Search for the cell housing the specified text and yield its [x, y] center coordinate. 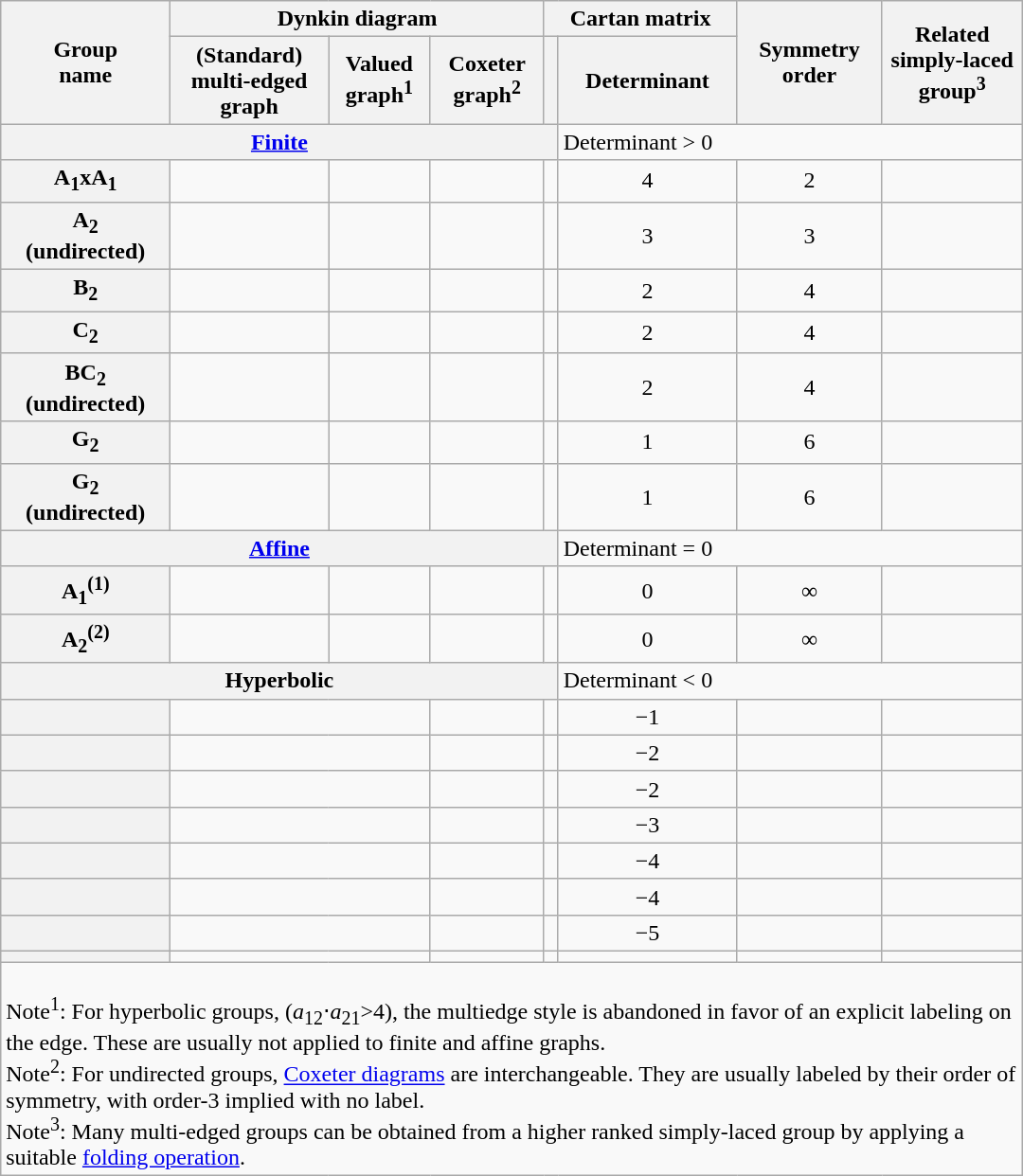
B2 [85, 291]
−5 [648, 934]
A2(2) [85, 638]
Valuedgraph1 [379, 80]
Affine [279, 548]
G2 [85, 442]
A1(1) [85, 591]
Relatedsimply-lacedgroup3 [952, 62]
Cartan matrix [640, 19]
G2(undirected) [85, 496]
Coxetergraph2 [487, 80]
A2(undirected) [85, 235]
Dynkin diagram [358, 19]
BC2(undirected) [85, 386]
Determinant > 0 [790, 142]
C2 [85, 332]
Determinant < 0 [790, 681]
Determinant = 0 [790, 548]
A1xA1 [85, 181]
−1 [648, 717]
(Standard)multi-edgedgraph [250, 80]
Finite [279, 142]
−3 [648, 825]
Determinant [648, 80]
Symmetryorder [809, 62]
Groupname [85, 62]
Hyperbolic [279, 681]
